Identify which cell holds the provided text, then report its (x, y) central coordinate. 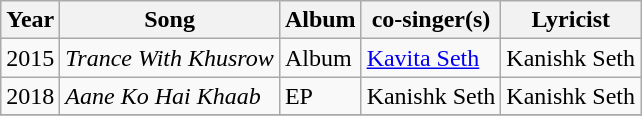
Trance With Khusrow (170, 58)
Kavita Seth (431, 58)
Lyricist (571, 20)
Year (30, 20)
co-singer(s) (431, 20)
Song (170, 20)
Aane Ko Hai Khaab (170, 96)
2015 (30, 58)
2018 (30, 96)
EP (320, 96)
